For the text-containing cell, return its midpoint in (x, y) coordinate format. 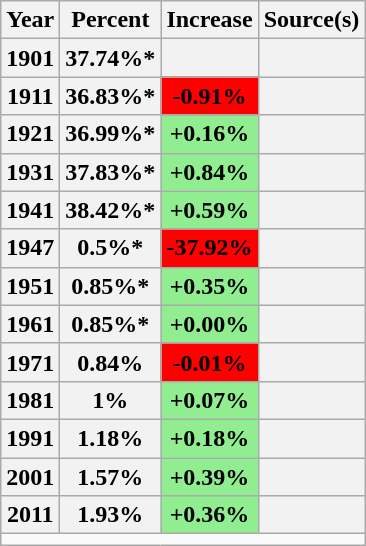
Source(s) (312, 20)
1991 (30, 438)
+0.39% (210, 477)
36.99%* (110, 134)
1947 (30, 248)
Increase (210, 20)
1931 (30, 172)
-37.92% (210, 248)
1911 (30, 96)
36.83%* (110, 96)
+0.84% (210, 172)
Percent (110, 20)
+0.18% (210, 438)
1971 (30, 362)
1% (110, 400)
38.42%* (110, 210)
1.93% (110, 515)
1921 (30, 134)
+0.36% (210, 515)
+0.16% (210, 134)
1981 (30, 400)
+0.07% (210, 400)
2001 (30, 477)
1961 (30, 324)
37.83%* (110, 172)
1901 (30, 58)
+0.00% (210, 324)
-0.91% (210, 96)
Year (30, 20)
+0.59% (210, 210)
1.18% (110, 438)
+0.35% (210, 286)
1951 (30, 286)
1.57% (110, 477)
-0.01% (210, 362)
0.5%* (110, 248)
37.74%* (110, 58)
1941 (30, 210)
2011 (30, 515)
0.84% (110, 362)
